Search for the cell housing the specified text and yield its [x, y] center coordinate. 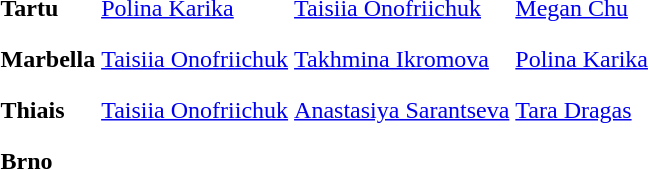
Takhmina Ikromova [402, 59]
Anastasiya Sarantseva [402, 110]
